Pinpoint the cell where the given text exists, returning its [x, y] midpoint coordinate. 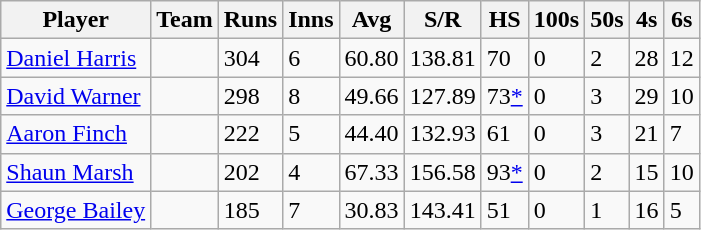
Daniel Harris [76, 58]
12 [682, 58]
Avg [372, 20]
4 [311, 172]
Runs [250, 20]
70 [504, 58]
Player [76, 20]
127.89 [442, 96]
28 [646, 58]
93* [504, 172]
6 [311, 58]
44.40 [372, 134]
George Bailey [76, 210]
61 [504, 134]
David Warner [76, 96]
67.33 [372, 172]
16 [646, 210]
30.83 [372, 210]
156.58 [442, 172]
73* [504, 96]
29 [646, 96]
8 [311, 96]
HS [504, 20]
15 [646, 172]
Aaron Finch [76, 134]
4s [646, 20]
138.81 [442, 58]
51 [504, 210]
Shaun Marsh [76, 172]
132.93 [442, 134]
298 [250, 96]
Team [185, 20]
222 [250, 134]
202 [250, 172]
304 [250, 58]
S/R [442, 20]
Inns [311, 20]
60.80 [372, 58]
6s [682, 20]
1 [607, 210]
143.41 [442, 210]
185 [250, 210]
49.66 [372, 96]
21 [646, 134]
100s [556, 20]
50s [607, 20]
